Output the [x, y] coordinate of the center of the cell containing the given text.  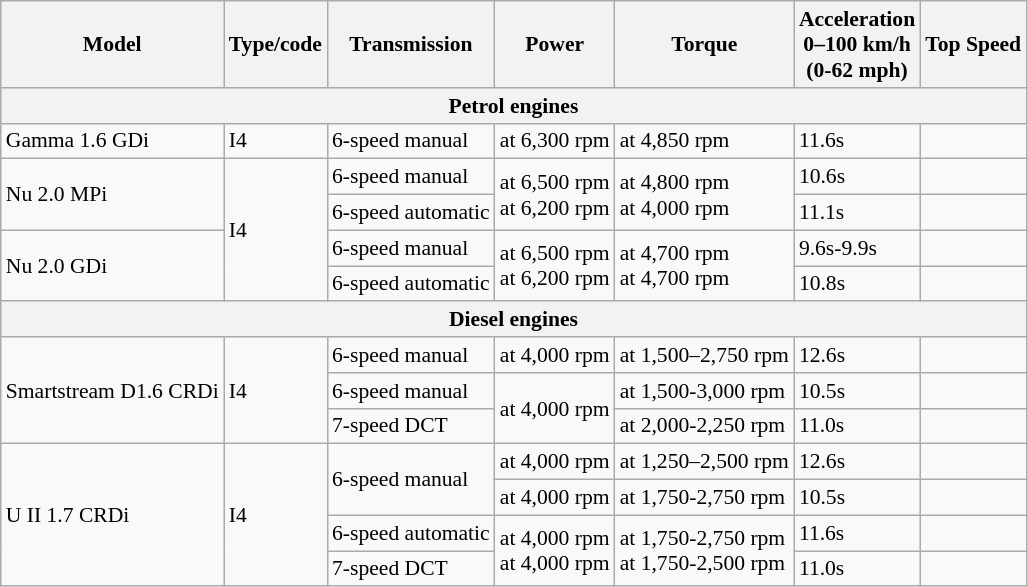
Transmission [411, 44]
at 6,300 rpm [555, 141]
at 1,250–2,500 rpm [704, 462]
at 1,750-2,750 rpm at 1,750-2,500 rpm [704, 550]
Petrol engines [514, 106]
10.6s [857, 177]
Gamma 1.6 GDi [112, 141]
Model [112, 44]
at 4,800 rpm at 4,000 rpm [704, 194]
10.8s [857, 284]
Smartstream D1.6 CRDi [112, 390]
Nu 2.0 MPi [112, 194]
at 4,700 rpm at 4,700 rpm [704, 266]
Type/code [276, 44]
Diesel engines [514, 320]
Acceleration0–100 km/h(0-62 mph) [857, 44]
at 1,500–2,750 rpm [704, 355]
U II 1.7 CRDi [112, 515]
Power [555, 44]
Top Speed [973, 44]
Torque [704, 44]
at 2,000-2,250 rpm [704, 426]
at 4,850 rpm [704, 141]
11.1s [857, 213]
at 4,000 rpm at 4,000 rpm [555, 550]
9.6s-9.9s [857, 248]
at 1,750-2,750 rpm [704, 498]
Nu 2.0 GDi [112, 266]
at 1,500-3,000 rpm [704, 391]
